Locate the cell with the specified text and output its [X, Y] center coordinate. 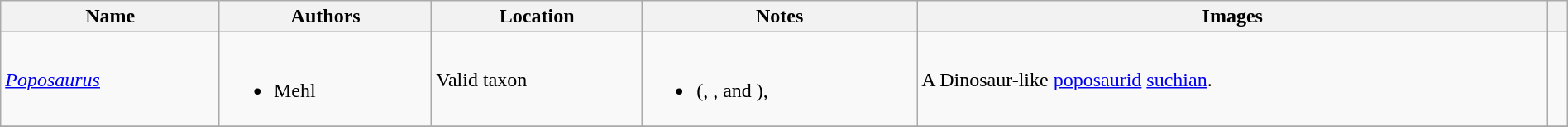
Notes [780, 17]
Location [538, 17]
Authors [325, 17]
Mehl [325, 80]
Images [1232, 17]
Valid taxon [538, 80]
(, , and ), [780, 80]
A Dinosaur-like poposaurid suchian. [1232, 80]
Poposaurus [111, 80]
Name [111, 17]
